Output the [x, y] coordinate of the center of the cell containing the given text.  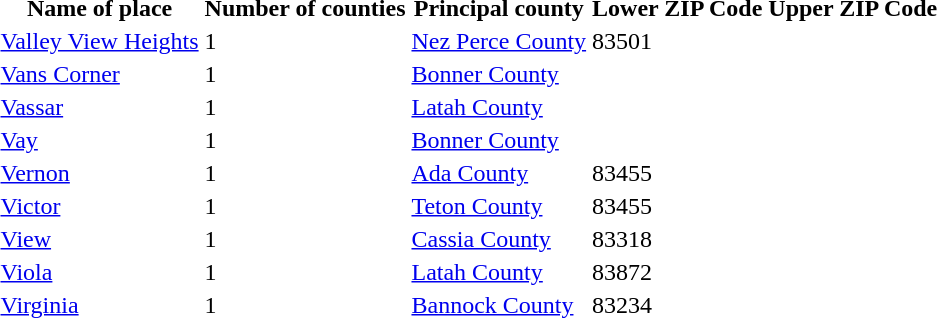
Teton County [499, 206]
Ada County [499, 173]
83501 [678, 41]
Nez Perce County [499, 41]
83872 [678, 272]
Cassia County [499, 239]
83318 [678, 239]
